From the cell containing the given text, extract its center point as (x, y) coordinate. 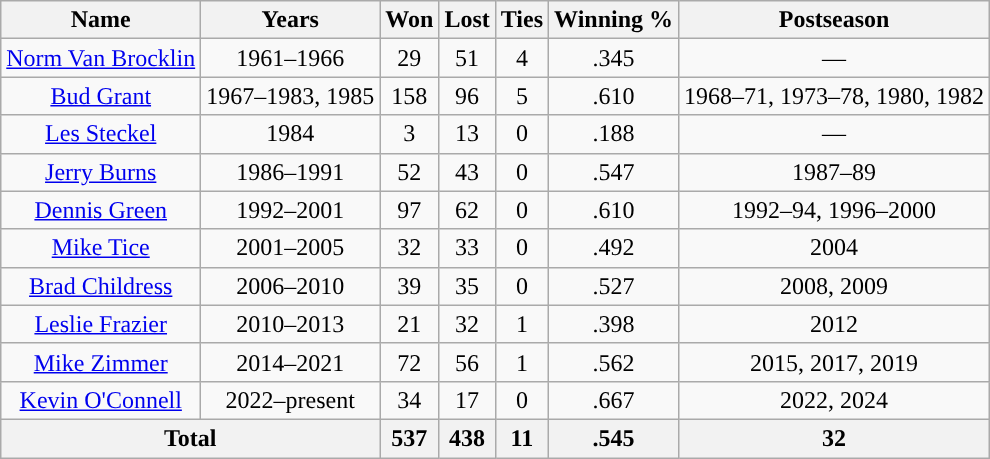
96 (467, 96)
97 (410, 210)
.527 (614, 286)
2014–2021 (290, 362)
51 (467, 58)
1987–89 (834, 172)
Years (290, 20)
158 (410, 96)
2012 (834, 324)
2004 (834, 248)
43 (467, 172)
39 (410, 286)
Dennis Green (101, 210)
Mike Zimmer (101, 362)
2022–present (290, 400)
56 (467, 362)
2001–2005 (290, 248)
35 (467, 286)
52 (410, 172)
1984 (290, 134)
1992–94, 1996–2000 (834, 210)
72 (410, 362)
Name (101, 20)
Total (190, 438)
Leslie Frazier (101, 324)
1986–1991 (290, 172)
Norm Van Brocklin (101, 58)
2022, 2024 (834, 400)
Lost (467, 20)
.345 (614, 58)
Brad Childress (101, 286)
Kevin O'Connell (101, 400)
537 (410, 438)
4 (522, 58)
Les Steckel (101, 134)
1961–1966 (290, 58)
2008, 2009 (834, 286)
Winning % (614, 20)
1967–1983, 1985 (290, 96)
5 (522, 96)
.188 (614, 134)
2015, 2017, 2019 (834, 362)
.547 (614, 172)
.545 (614, 438)
2006–2010 (290, 286)
.398 (614, 324)
Postseason (834, 20)
Jerry Burns (101, 172)
13 (467, 134)
17 (467, 400)
2010–2013 (290, 324)
34 (410, 400)
Ties (522, 20)
.667 (614, 400)
3 (410, 134)
62 (467, 210)
Mike Tice (101, 248)
1968–71, 1973–78, 1980, 1982 (834, 96)
438 (467, 438)
Bud Grant (101, 96)
33 (467, 248)
29 (410, 58)
Won (410, 20)
21 (410, 324)
1992–2001 (290, 210)
11 (522, 438)
.492 (614, 248)
.562 (614, 362)
